From the cell containing the given text, extract its center point as (X, Y) coordinate. 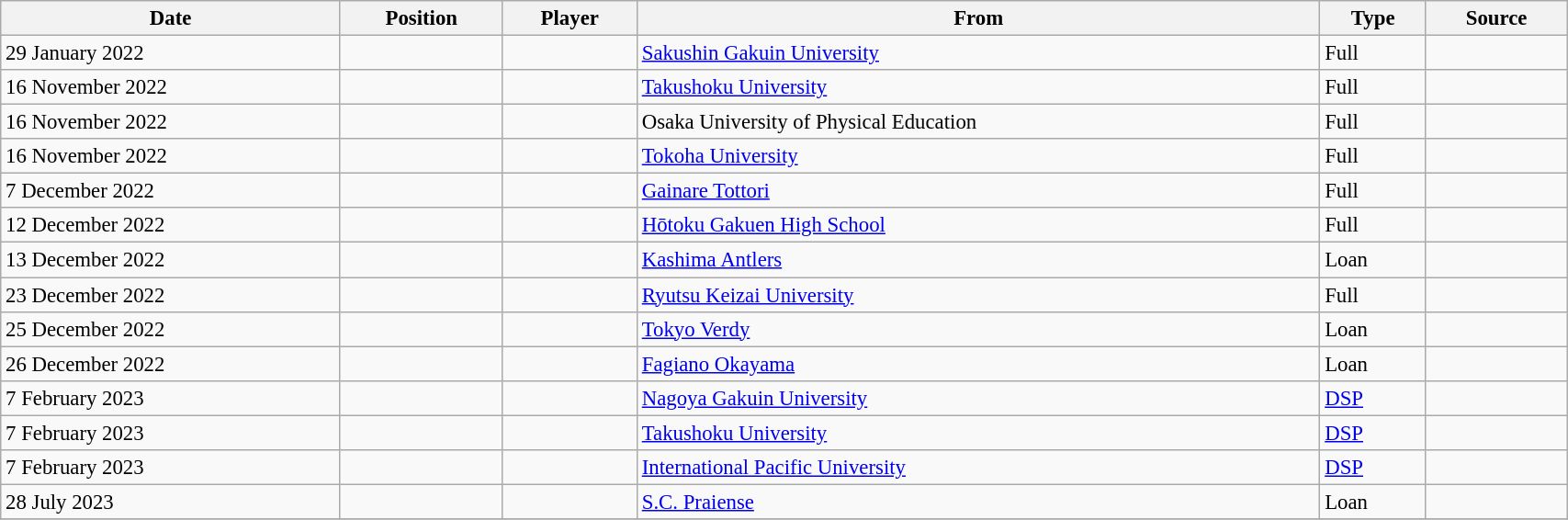
S.C. Praiense (977, 502)
Osaka University of Physical Education (977, 122)
Gainare Tottori (977, 191)
Type (1373, 18)
From (977, 18)
Nagoya Gakuin University (977, 398)
Tokyo Verdy (977, 329)
7 December 2022 (171, 191)
Player (570, 18)
International Pacific University (977, 468)
12 December 2022 (171, 225)
Tokoha University (977, 156)
23 December 2022 (171, 295)
Ryutsu Keizai University (977, 295)
Sakushin Gakuin University (977, 53)
Source (1495, 18)
25 December 2022 (171, 329)
Kashima Antlers (977, 260)
Date (171, 18)
29 January 2022 (171, 53)
Fagiano Okayama (977, 364)
13 December 2022 (171, 260)
Hōtoku Gakuen High School (977, 225)
26 December 2022 (171, 364)
Position (421, 18)
28 July 2023 (171, 502)
